From the cell containing the given text, extract its center point as (x, y) coordinate. 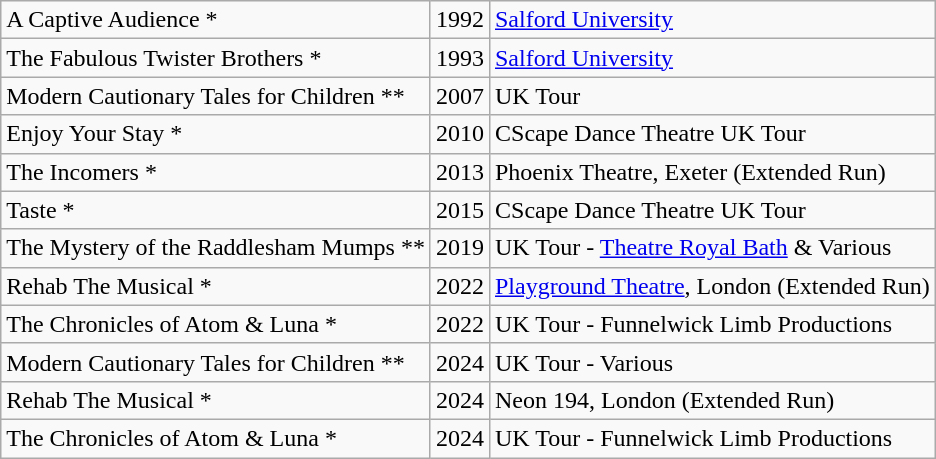
A Captive Audience * (216, 20)
2019 (460, 248)
Taste * (216, 210)
The Fabulous Twister Brothers * (216, 58)
The Mystery of the Raddlesham Mumps ** (216, 248)
1992 (460, 20)
Enjoy Your Stay * (216, 134)
Neon 194, London (Extended Run) (712, 400)
UK Tour (712, 96)
2013 (460, 172)
The Incomers * (216, 172)
Phoenix Theatre, Exeter (Extended Run) (712, 172)
1993 (460, 58)
Playground Theatre, London (Extended Run) (712, 286)
2015 (460, 210)
2007 (460, 96)
UK Tour - Various (712, 362)
UK Tour - Theatre Royal Bath & Various (712, 248)
2010 (460, 134)
